Search for the cell housing the specified text and yield its [X, Y] center coordinate. 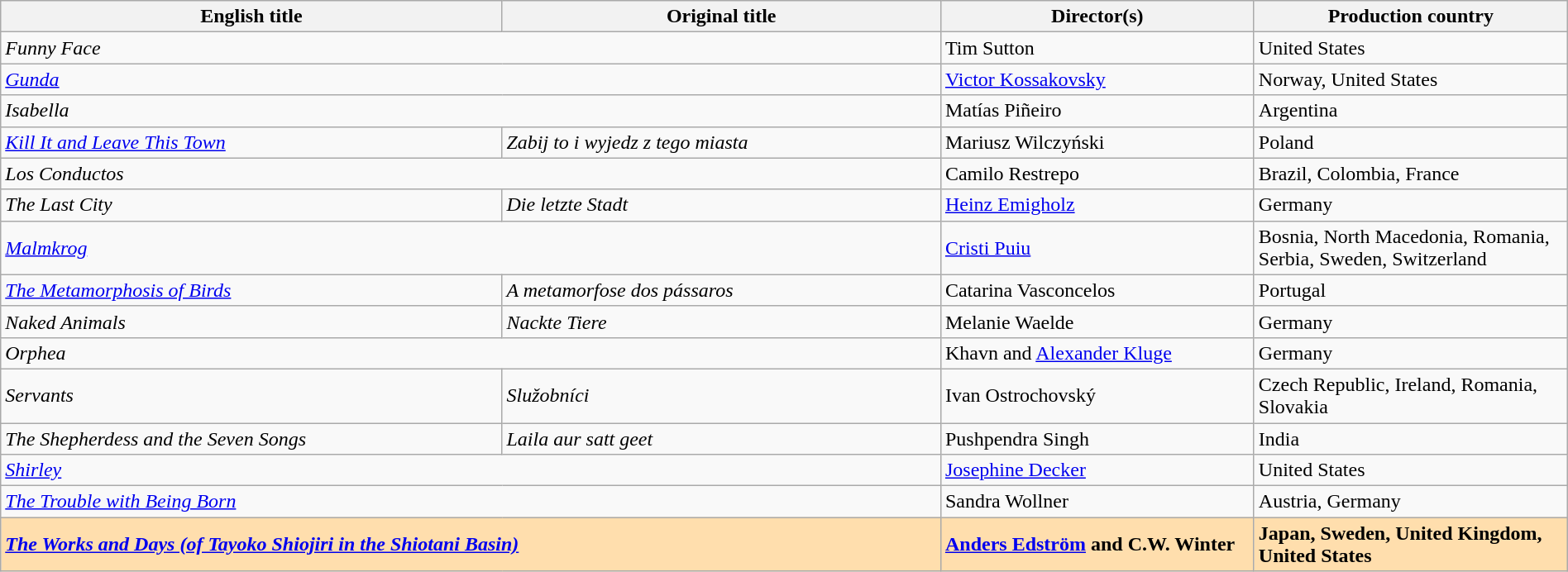
Production country [1411, 17]
Los Conductos [471, 174]
The Works and Days (of Tayoko Shiojiri in the Shiotani Basin) [471, 544]
Služobníci [721, 395]
Gunda [471, 79]
Malmkrog [471, 248]
Original title [721, 17]
Portugal [1411, 290]
Die letzte Stadt [721, 205]
Norway, United States [1411, 79]
India [1411, 439]
The Metamorphosis of Birds [251, 290]
Heinz Emigholz [1097, 205]
Argentina [1411, 111]
Mariusz Wilczyński [1097, 142]
Japan, Sweden, United Kingdom, United States [1411, 544]
Victor Kossakovsky [1097, 79]
Nackte Tiere [721, 322]
Isabella [471, 111]
Anders Edström and C.W. Winter [1097, 544]
Matías Piñeiro [1097, 111]
Servants [251, 395]
Poland [1411, 142]
Shirley [471, 470]
Tim Sutton [1097, 48]
Catarina Vasconcelos [1097, 290]
Josephine Decker [1097, 470]
The Last City [251, 205]
Brazil, Colombia, France [1411, 174]
Khavn and Alexander Kluge [1097, 353]
Director(s) [1097, 17]
Melanie Waelde [1097, 322]
Ivan Ostrochovský [1097, 395]
Cristi Puiu [1097, 248]
Funny Face [471, 48]
Kill It and Leave This Town [251, 142]
Zabij to i wyjedz z tego miasta [721, 142]
English title [251, 17]
Czech Republic, Ireland, Romania, Slovakia [1411, 395]
Orphea [471, 353]
Naked Animals [251, 322]
The Trouble with Being Born [471, 502]
Laila aur satt geet [721, 439]
The Shepherdess and the Seven Songs [251, 439]
Austria, Germany [1411, 502]
Sandra Wollner [1097, 502]
Bosnia, North Macedonia, Romania, Serbia, Sweden, Switzerland [1411, 248]
A metamorfose dos pássaros [721, 290]
Pushpendra Singh [1097, 439]
Camilo Restrepo [1097, 174]
